Provide the [x, y] coordinate of the cell's center where the given text is located.  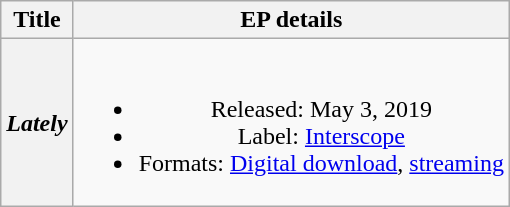
EP details [291, 20]
Lately [37, 122]
Title [37, 20]
Released: May 3, 2019Label: InterscopeFormats: Digital download, streaming [291, 122]
